Determine the (X, Y) coordinate at the center of the cell enclosing the given text.  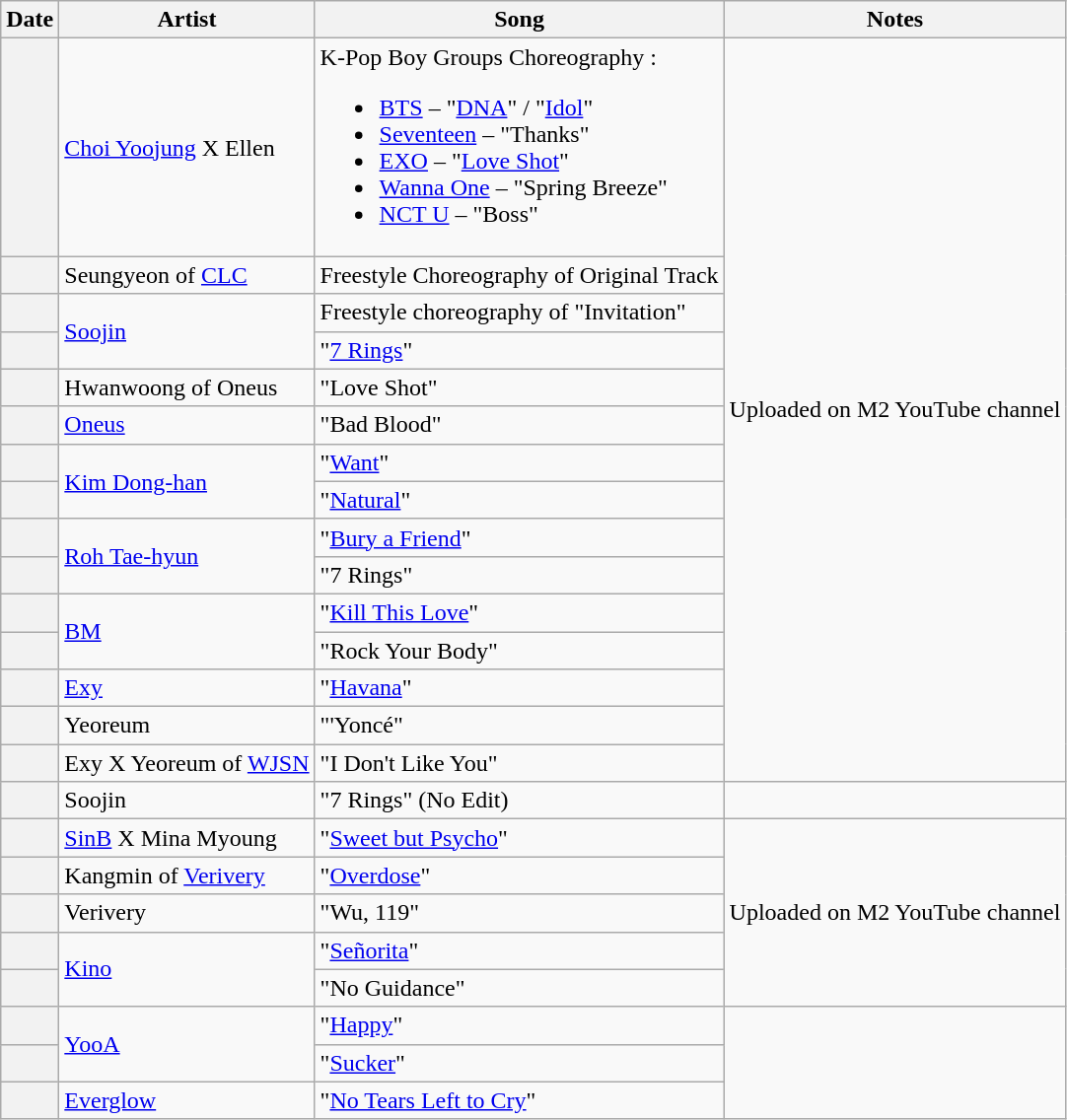
"Bad Blood" (519, 425)
Artist (187, 20)
Hwanwoong of Oneus (187, 387)
K-Pop Boy Groups Choreography :BTS – "DNA" / "Idol"Seventeen – "Thanks"EXO – "Love Shot"Wanna One – "Spring Breeze"NCT U – "Boss" (519, 148)
"Wu, 119" (519, 913)
Freestyle Choreography of Original Track (519, 275)
BM (187, 631)
"Natural" (519, 500)
Everglow (187, 1100)
"No Tears Left to Cry" (519, 1100)
"Havana" (519, 688)
Verivery (187, 913)
Yeoreum (187, 726)
"'Yoncé" (519, 726)
"Sucker" (519, 1063)
Seungyeon of CLC (187, 275)
Date (30, 20)
Kim Dong-han (187, 481)
"7 Rings" (No Edit) (519, 801)
"No Guidance" (519, 988)
YooA (187, 1044)
Oneus (187, 425)
Exy (187, 688)
Roh Tae-hyun (187, 556)
Song (519, 20)
Exy X Yeoreum of WJSN (187, 763)
Kangmin of Verivery (187, 875)
"Love Shot" (519, 387)
"Overdose" (519, 875)
Choi Yoojung X Ellen (187, 148)
"I Don't Like You" (519, 763)
"Bury a Friend" (519, 537)
Freestyle choreography of "Invitation" (519, 313)
"Señorita" (519, 950)
"Sweet but Psycho" (519, 838)
SinB X Mina Myoung (187, 838)
"Want" (519, 462)
"Kill This Love" (519, 612)
"Happy" (519, 1025)
Kino (187, 969)
Notes (895, 20)
"Rock Your Body" (519, 650)
